Return [x, y] of the center of cell containing provided text 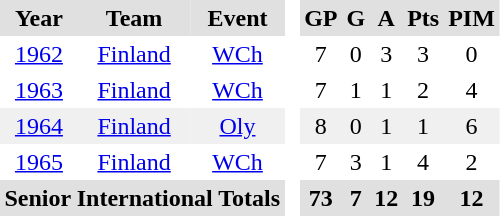
1965 [39, 162]
1963 [39, 90]
Event [237, 18]
Year [39, 18]
8 [321, 126]
G [356, 18]
1964 [39, 126]
6 [472, 126]
Oly [237, 126]
73 [321, 198]
1962 [39, 54]
PIM [472, 18]
GP [321, 18]
19 [424, 198]
Team [134, 18]
Pts [424, 18]
Senior International Totals [142, 198]
A [386, 18]
